Extract the (X, Y) coordinate from the center of the cell holding the provided text.  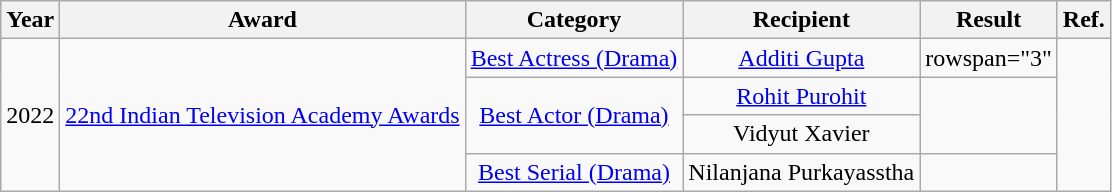
Best Actor (Drama) (574, 115)
Category (574, 20)
Best Serial (Drama) (574, 172)
22nd Indian Television Academy Awards (262, 115)
Vidyut Xavier (802, 134)
Result (989, 20)
rowspan="3" (989, 58)
Recipient (802, 20)
Ref. (1084, 20)
Year (30, 20)
Additi Gupta (802, 58)
Best Actress (Drama) (574, 58)
Award (262, 20)
Rohit Purohit (802, 96)
Nilanjana Purkayasstha (802, 172)
2022 (30, 115)
